Pinpoint the cell where the given text exists, returning its (x, y) midpoint coordinate. 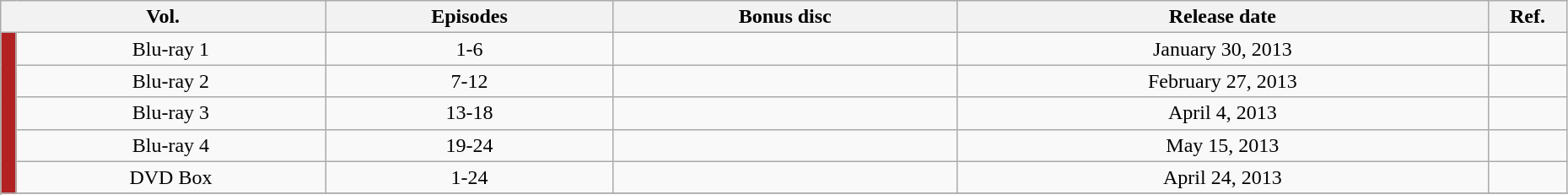
April 24, 2013 (1222, 177)
Release date (1222, 17)
April 4, 2013 (1222, 113)
Blu-ray 4 (170, 145)
13-18 (470, 113)
Episodes (470, 17)
February 27, 2013 (1222, 81)
Blu-ray 2 (170, 81)
Ref. (1528, 17)
January 30, 2013 (1222, 49)
1-24 (470, 177)
Blu-ray 1 (170, 49)
Blu-ray 3 (170, 113)
19-24 (470, 145)
1-6 (470, 49)
DVD Box (170, 177)
May 15, 2013 (1222, 145)
Vol. (164, 17)
Bonus disc (784, 17)
7-12 (470, 81)
